Find where the given text appears and provide that cell's center as [X, Y] coordinate. 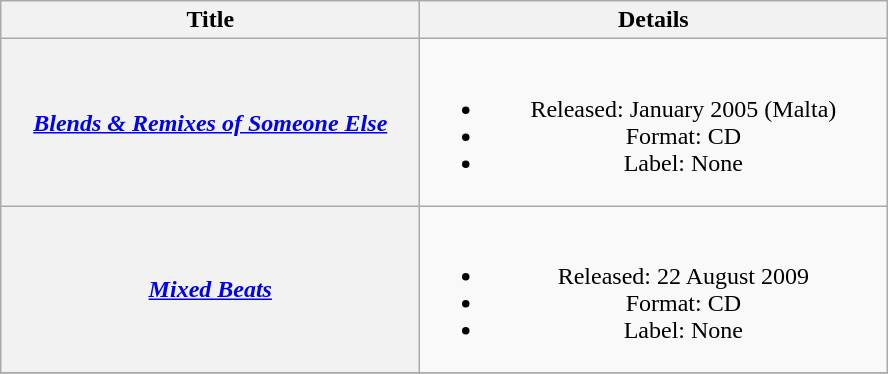
Mixed Beats [210, 290]
Title [210, 20]
Released: 22 August 2009Format: CDLabel: None [654, 290]
Blends & Remixes of Someone Else [210, 122]
Details [654, 20]
Released: January 2005 (Malta)Format: CDLabel: None [654, 122]
